Find where the given text appears and provide that cell's center as [x, y] coordinate. 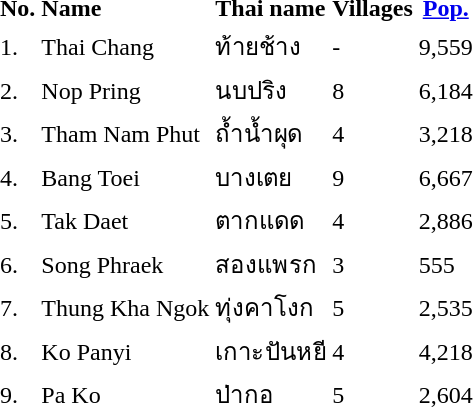
ตากแดด [271, 220]
- [372, 46]
บางเตย [271, 177]
สองแพรก [271, 264]
เกาะปันหยี [271, 351]
Thung Kha Ngok [126, 308]
Ko Panyi [126, 351]
ถ้ำน้ำผุด [271, 134]
นบปริง [271, 90]
3 [372, 264]
9 [372, 177]
ท้ายช้าง [271, 46]
Song Phraek [126, 264]
ทุ่งคาโงก [271, 308]
Tham Nam Phut [126, 134]
Thai Chang [126, 46]
Tak Daet [126, 220]
Bang Toei [126, 177]
Nop Pring [126, 90]
8 [372, 90]
5 [372, 308]
